Find where the given text appears and provide that cell's center as (x, y) coordinate. 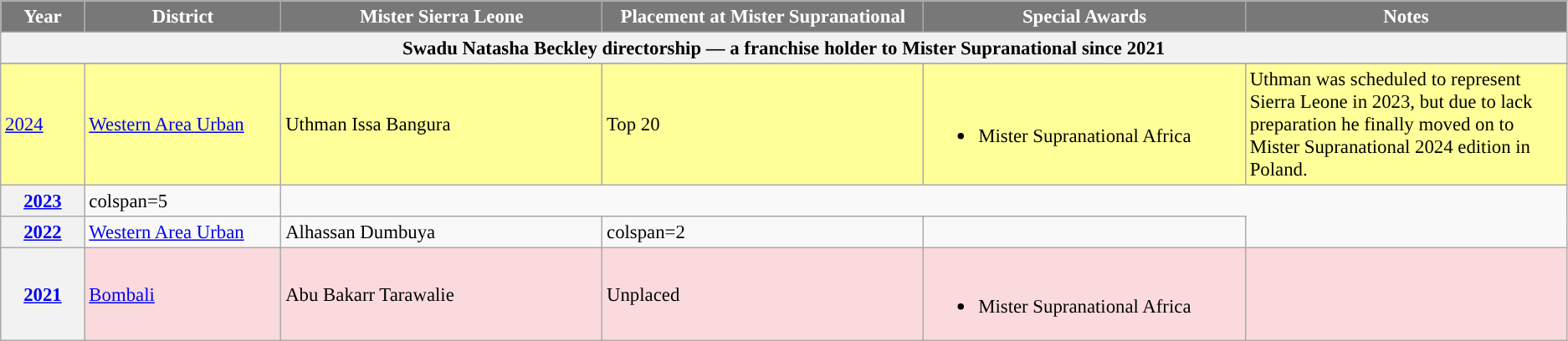
2023 (43, 201)
Uthman Issa Bangura (442, 125)
District (182, 17)
Unplaced (763, 294)
Notes (1406, 17)
Swadu Natasha Beckley directorship — a franchise holder to Mister Supranational since 2021 (784, 48)
Mister Sierra Leone (442, 17)
Placement at Mister Supranational (763, 17)
Year (43, 17)
2021 (43, 294)
Abu Bakarr Tarawalie (442, 294)
Top 20 (763, 125)
2024 (43, 125)
Alhassan Dumbuya (442, 232)
colspan=5 (182, 201)
colspan=2 (763, 232)
Special Awards (1084, 17)
Bombali (182, 294)
2022 (43, 232)
